Locate the cell with the specified text and output its (x, y) center coordinate. 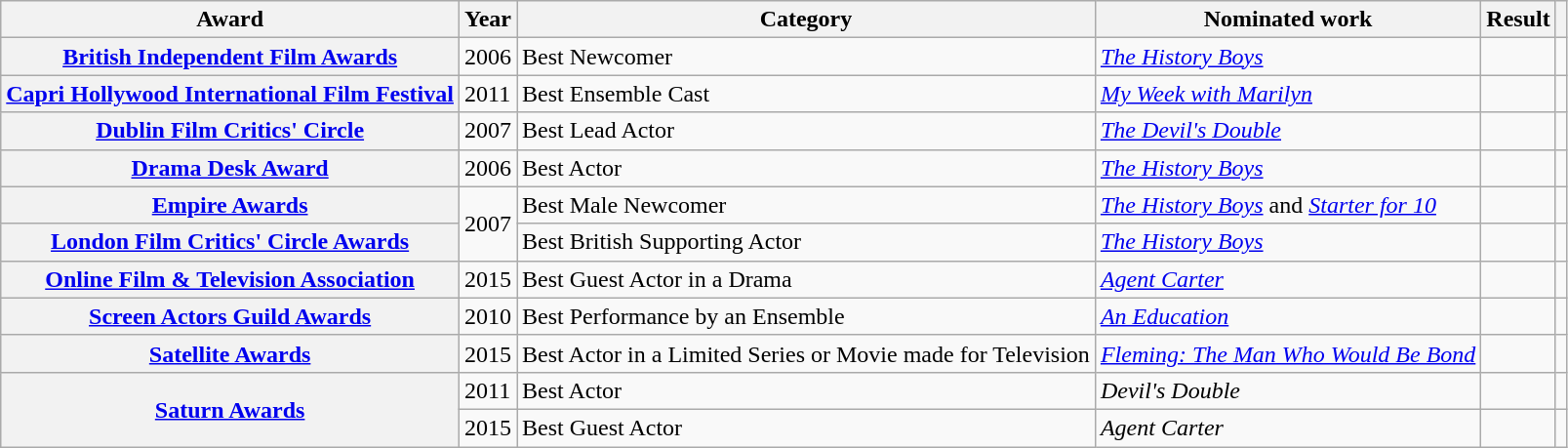
Best Performance by an Ensemble (806, 316)
Best Ensemble Cast (806, 94)
The Devil's Double (1288, 131)
Best British Supporting Actor (806, 242)
Online Film & Television Association (230, 279)
Saturn Awards (230, 409)
Satellite Awards (230, 353)
Nominated work (1288, 20)
London Film Critics' Circle Awards (230, 242)
Best Lead Actor (806, 131)
2010 (488, 316)
Result (1518, 20)
Devil's Double (1288, 390)
The History Boys and Starter for 10 (1288, 205)
Best Guest Actor (806, 428)
Dublin Film Critics' Circle (230, 131)
Best Male Newcomer (806, 205)
Best Newcomer (806, 57)
British Independent Film Awards (230, 57)
Capri Hollywood International Film Festival (230, 94)
Award (230, 20)
My Week with Marilyn (1288, 94)
An Education (1288, 316)
Drama Desk Award (230, 168)
Year (488, 20)
Screen Actors Guild Awards (230, 316)
Category (806, 20)
Best Actor in a Limited Series or Movie made for Television (806, 353)
Fleming: The Man Who Would Be Bond (1288, 353)
Empire Awards (230, 205)
Best Guest Actor in a Drama (806, 279)
